Provide the (x, y) coordinate of the cell's center where the given text is located.  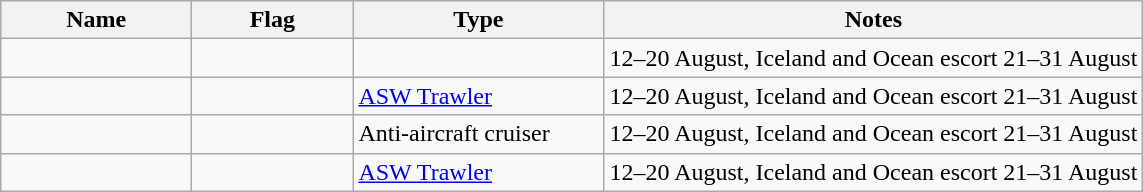
Anti-aircraft cruiser (478, 134)
Type (478, 20)
Notes (874, 20)
Name (96, 20)
Flag (272, 20)
